Extract the (x, y) coordinate from the center of the cell holding the provided text.  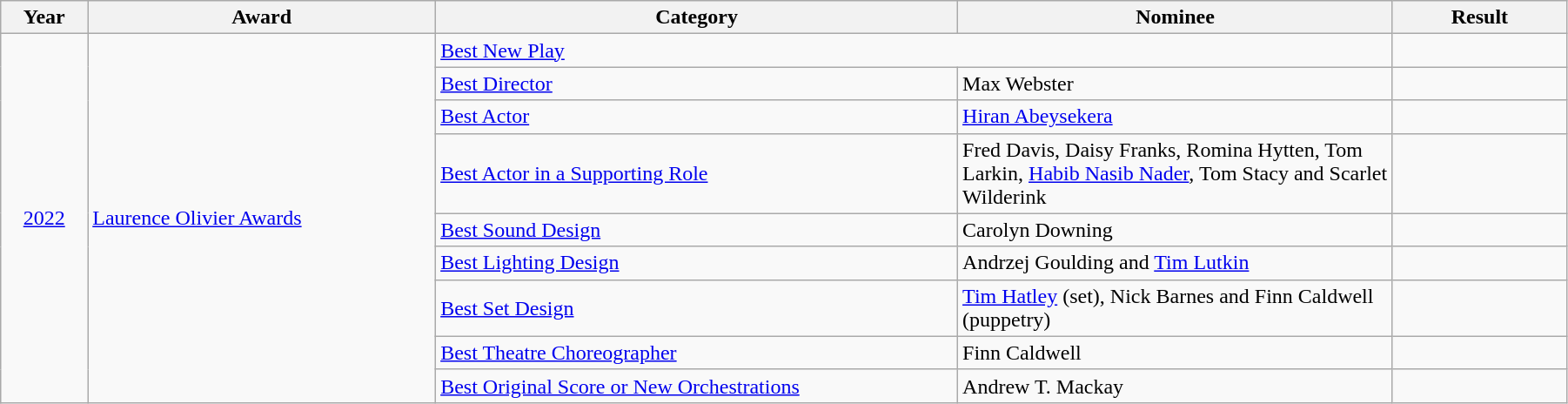
2022 (44, 219)
Max Webster (1176, 84)
Andrew T. Mackay (1176, 386)
Best Set Design (697, 308)
Tim Hatley (set), Nick Barnes and Finn Caldwell (puppetry) (1176, 308)
Best Original Score or New Orchestrations (697, 386)
Result (1479, 17)
Best Lighting Design (697, 263)
Best New Play (915, 50)
Best Actor (697, 117)
Nominee (1176, 17)
Fred Davis, Daisy Franks, Romina Hytten, Tom Larkin, Habib Nasib Nader, Tom Stacy and Scarlet Wilderink (1176, 173)
Carolyn Downing (1176, 230)
Year (44, 17)
Best Director (697, 84)
Andrzej Goulding and Tim Lutkin (1176, 263)
Hiran Abeysekera (1176, 117)
Laurence Olivier Awards (262, 219)
Best Sound Design (697, 230)
Best Theatre Choreographer (697, 353)
Category (697, 17)
Finn Caldwell (1176, 353)
Award (262, 17)
Best Actor in a Supporting Role (697, 173)
